Capture the cell that displays the provided text and extract its [x, y] central coordinate. 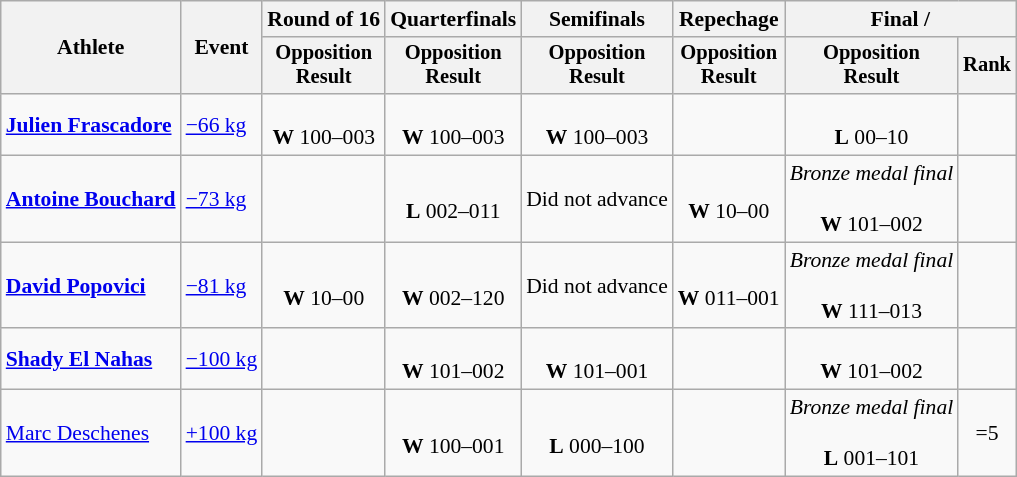
Bronze medal finalL 001–101 [872, 434]
Round of 16 [324, 19]
David Popovici [91, 286]
W 011–001 [729, 286]
Antoine Bouchard [91, 200]
W 100–001 [453, 434]
Marc Deschenes [91, 434]
L 002–011 [453, 200]
Event [222, 48]
Semifinals [597, 19]
Repechage [729, 19]
Rank [987, 66]
−81 kg [222, 286]
Shady El Nahas [91, 360]
−66 kg [222, 124]
Quarterfinals [453, 19]
L 00–10 [872, 124]
Julien Frascadore [91, 124]
=5 [987, 434]
Bronze medal finalW 111–013 [872, 286]
−73 kg [222, 200]
L 000–100 [597, 434]
Athlete [91, 48]
−100 kg [222, 360]
Bronze medal finalW 101–002 [872, 200]
W 101–001 [597, 360]
+100 kg [222, 434]
W 002–120 [453, 286]
Final / [900, 19]
